Find where the given text appears and provide that cell's center as (X, Y) coordinate. 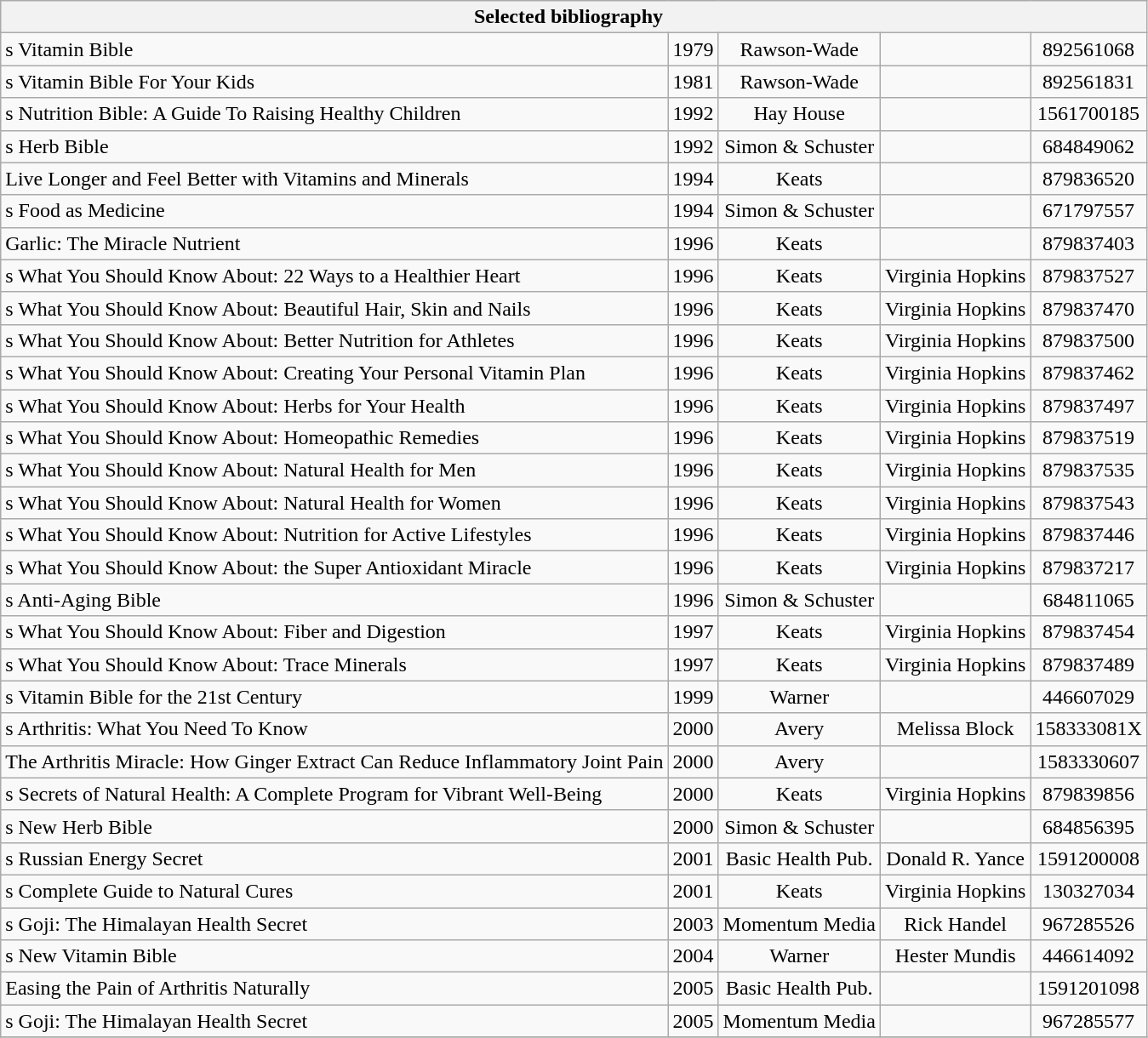
892561068 (1088, 49)
684856395 (1088, 826)
s What You Should Know About: Better Nutrition for Athletes (334, 340)
879839856 (1088, 794)
s What You Should Know About: Natural Health for Women (334, 503)
s New Vitamin Bible (334, 956)
s What You Should Know About: Creating Your Personal Vitamin Plan (334, 373)
s What You Should Know About: Nutrition for Active Lifestyles (334, 535)
1583330607 (1088, 761)
671797557 (1088, 211)
2003 (693, 923)
The Arthritis Miracle: How Ginger Extract Can Reduce Inflammatory Joint Pain (334, 761)
684811065 (1088, 600)
1591200008 (1088, 858)
Rick Handel (955, 923)
s What You Should Know About: Homeopathic Remedies (334, 438)
s What You Should Know About: Herbs for Your Health (334, 406)
967285526 (1088, 923)
s Arthritis: What You Need To Know (334, 729)
s Secrets of Natural Health: A Complete Program for Vibrant Well-Being (334, 794)
879837519 (1088, 438)
879837462 (1088, 373)
879837403 (1088, 243)
s Vitamin Bible for the 21st Century (334, 697)
1591201098 (1088, 989)
879837446 (1088, 535)
684849062 (1088, 146)
s What You Should Know About: 22 Ways to a Healthier Heart (334, 276)
879837527 (1088, 276)
1561700185 (1088, 114)
s Anti-Aging Bible (334, 600)
967285577 (1088, 1021)
s Complete Guide to Natural Cures (334, 891)
1979 (693, 49)
Live Longer and Feel Better with Vitamins and Minerals (334, 179)
s What You Should Know About: Natural Health for Men (334, 471)
158333081X (1088, 729)
Donald R. Yance (955, 858)
879837543 (1088, 503)
s Vitamin Bible For Your Kids (334, 82)
s New Herb Bible (334, 826)
Hay House (799, 114)
Easing the Pain of Arthritis Naturally (334, 989)
446614092 (1088, 956)
892561831 (1088, 82)
879837535 (1088, 471)
879836520 (1088, 179)
s What You Should Know About: the Super Antioxidant Miracle (334, 567)
s What You Should Know About: Beautiful Hair, Skin and Nails (334, 308)
1981 (693, 82)
s What You Should Know About: Trace Minerals (334, 664)
2004 (693, 956)
879837497 (1088, 406)
879837217 (1088, 567)
879837470 (1088, 308)
s Russian Energy Secret (334, 858)
Melissa Block (955, 729)
446607029 (1088, 697)
s Herb Bible (334, 146)
Hester Mundis (955, 956)
879837454 (1088, 632)
879837489 (1088, 664)
130327034 (1088, 891)
s What You Should Know About: Fiber and Digestion (334, 632)
Selected bibliography (574, 17)
1999 (693, 697)
879837500 (1088, 340)
s Food as Medicine (334, 211)
Garlic: The Miracle Nutrient (334, 243)
s Vitamin Bible (334, 49)
s Nutrition Bible: A Guide To Raising Healthy Children (334, 114)
